Return the (X, Y) coordinate for the center point of the cell that contains the specified text.  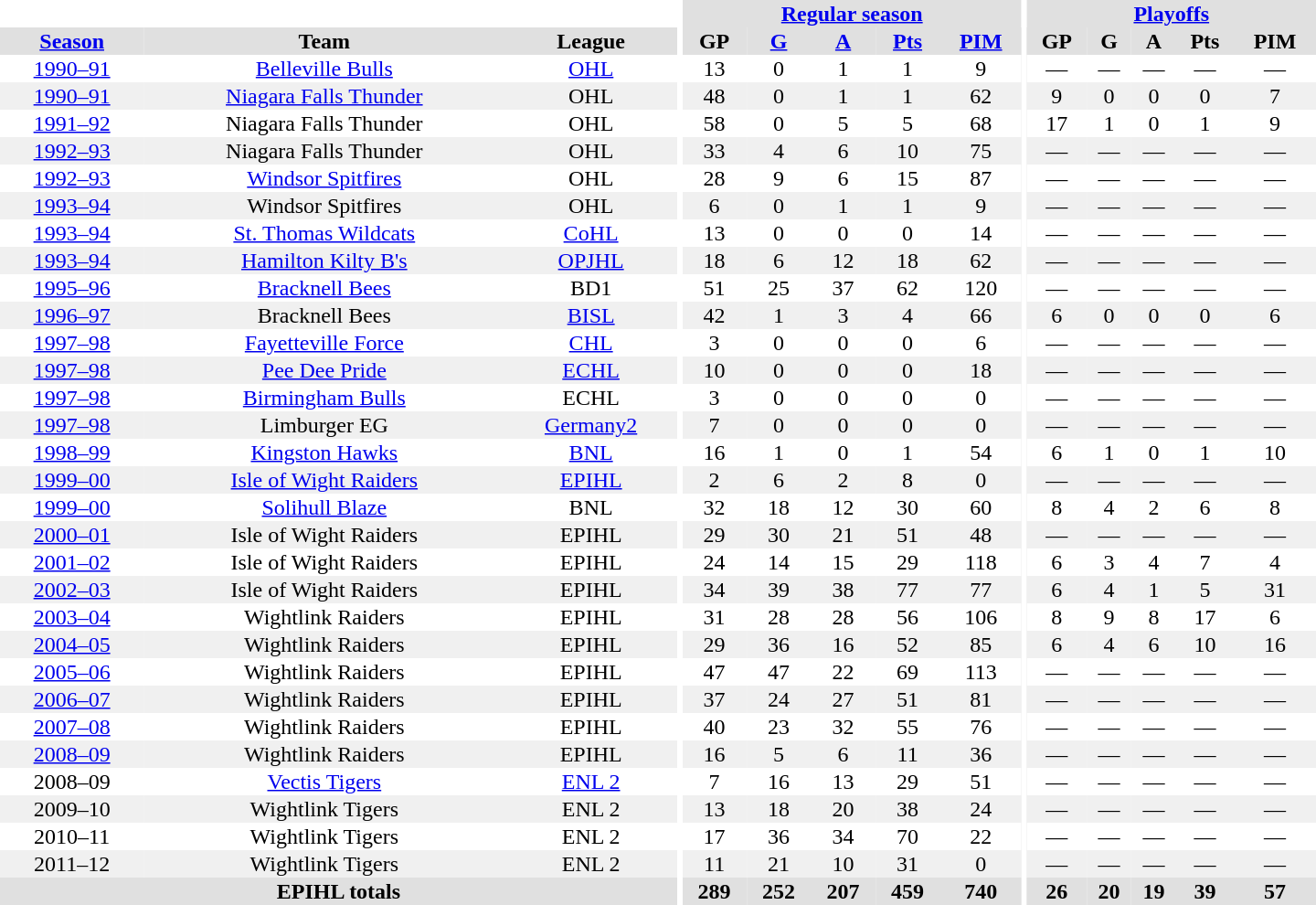
106 (981, 617)
Kingston Hawks (324, 452)
68 (981, 123)
Belleville Bulls (324, 69)
Limburger EG (324, 425)
League (590, 41)
Birmingham Bulls (324, 398)
St. Thomas Wildcats (324, 233)
2006–07 (71, 699)
33 (714, 151)
120 (981, 288)
2007–08 (71, 727)
27 (843, 699)
26 (1057, 891)
69 (907, 672)
113 (981, 672)
Fayetteville Force (324, 343)
75 (981, 151)
25 (779, 288)
2001–02 (71, 562)
740 (981, 891)
2005–06 (71, 672)
Regular season (852, 14)
85 (981, 644)
52 (907, 644)
1991–92 (71, 123)
57 (1275, 891)
EPIHL totals (338, 891)
1998–99 (71, 452)
2004–05 (71, 644)
1995–96 (71, 288)
60 (981, 507)
87 (981, 178)
70 (907, 836)
Pee Dee Pride (324, 370)
OPJHL (590, 261)
207 (843, 891)
Hamilton Kilty B's (324, 261)
2011–12 (71, 864)
42 (714, 315)
BD1 (590, 288)
66 (981, 315)
54 (981, 452)
2003–04 (71, 617)
Season (71, 41)
76 (981, 727)
252 (779, 891)
Germany2 (590, 425)
1996–97 (71, 315)
56 (907, 617)
Vectis Tigers (324, 782)
23 (779, 727)
2009–10 (71, 809)
55 (907, 727)
459 (907, 891)
BISL (590, 315)
118 (981, 562)
19 (1153, 891)
Playoffs (1172, 14)
CHL (590, 343)
2002–03 (71, 590)
Solihull Blaze (324, 507)
2010–11 (71, 836)
CoHL (590, 233)
40 (714, 727)
2000–01 (71, 535)
58 (714, 123)
Team (324, 41)
289 (714, 891)
81 (981, 699)
